Output the (X, Y) coordinate of the center of the cell containing the given text.  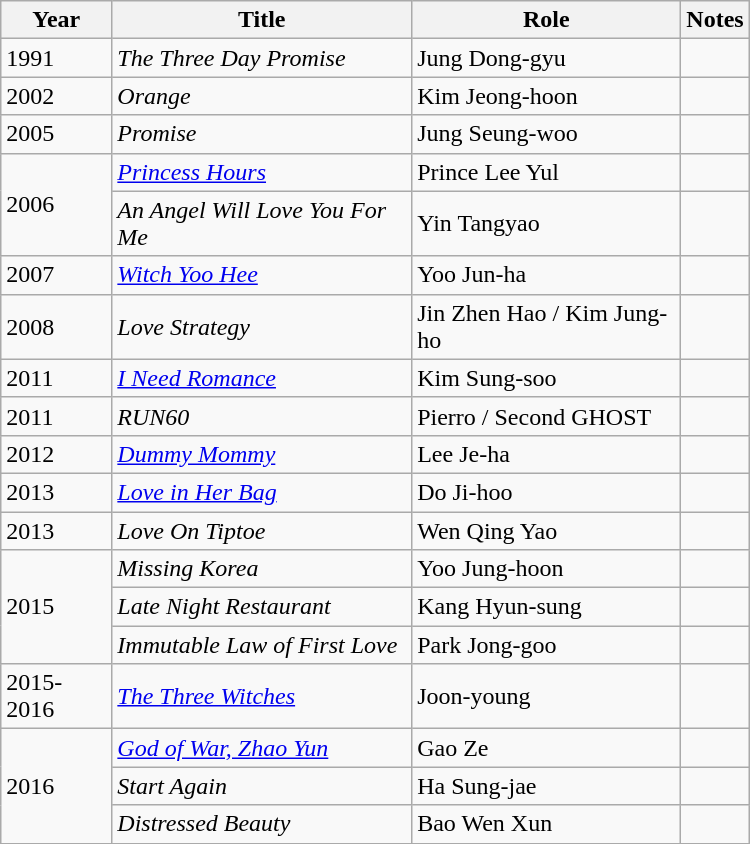
Yin Tangyao (546, 224)
Promise (262, 134)
Jung Seung-woo (546, 134)
Late Night Restaurant (262, 607)
Joon-young (546, 696)
Princess Hours (262, 172)
Lee Je-ha (546, 454)
Prince Lee Yul (546, 172)
2005 (56, 134)
God of War, Zhao Yun (262, 748)
Bao Wen Xun (546, 824)
2015-2016 (56, 696)
The Three Day Promise (262, 58)
I Need Romance (262, 378)
Do Ji-hoo (546, 492)
Missing Korea (262, 569)
Kim Jeong-hoon (546, 96)
Immutable Law of First Love (262, 645)
Start Again (262, 786)
Kim Sung-soo (546, 378)
The Three Witches (262, 696)
Year (56, 20)
Park Jong-goo (546, 645)
Gao Ze (546, 748)
2012 (56, 454)
2006 (56, 204)
An Angel Will Love You For Me (262, 224)
Jin Zhen Hao / Kim Jung-ho (546, 326)
Orange (262, 96)
Role (546, 20)
1991 (56, 58)
Love in Her Bag (262, 492)
2002 (56, 96)
Witch Yoo Hee (262, 275)
RUN60 (262, 416)
Ha Sung-jae (546, 786)
Kang Hyun-sung (546, 607)
Yoo Jun-ha (546, 275)
Notes (715, 20)
Love On Tiptoe (262, 531)
Wen Qing Yao (546, 531)
2016 (56, 786)
Pierro / Second GHOST (546, 416)
Title (262, 20)
Jung Dong-gyu (546, 58)
Yoo Jung-hoon (546, 569)
2015 (56, 607)
2008 (56, 326)
Dummy Mommy (262, 454)
2007 (56, 275)
Distressed Beauty (262, 824)
Love Strategy (262, 326)
